Extract the [x, y] coordinate from the center of the cell holding the provided text.  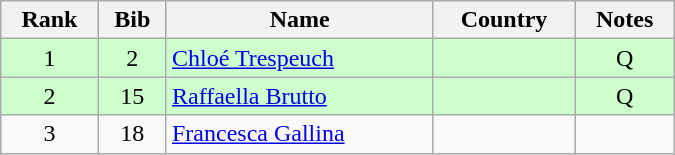
Chloé Trespeuch [300, 58]
Rank [50, 20]
Francesca Gallina [300, 134]
Name [300, 20]
18 [132, 134]
Country [504, 20]
Notes [624, 20]
15 [132, 96]
Bib [132, 20]
1 [50, 58]
Raffaella Brutto [300, 96]
3 [50, 134]
